Return the (x, y) coordinate for the center point of the cell that contains the specified text.  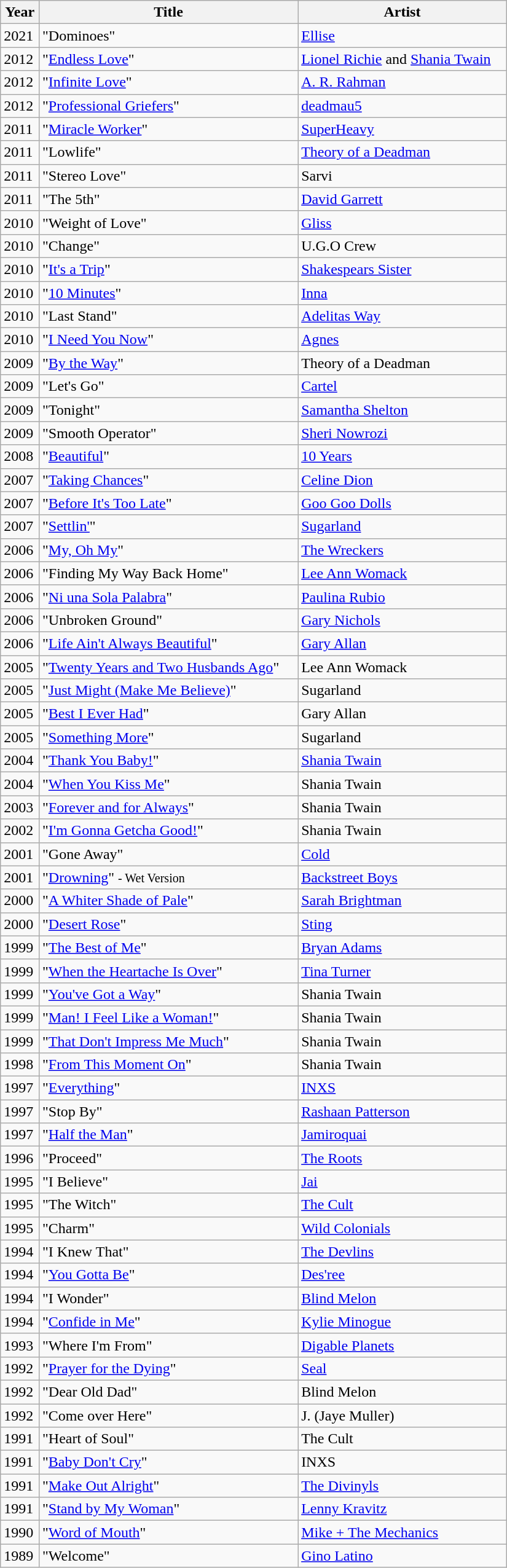
"Thank You Baby!" (168, 761)
"The Witch" (168, 1205)
"It's a Trip" (168, 269)
"I Knew That" (168, 1252)
Jamiroquai (403, 1135)
Title (168, 12)
"Unbroken Ground" (168, 620)
"Finding My Way Back Home" (168, 573)
"Stereo Love" (168, 176)
Jai (403, 1182)
"Man! I Feel Like a Woman!" (168, 1017)
"Dear Old Dad" (168, 1392)
"Tonight" (168, 410)
"Make Out Alright" (168, 1486)
Artist (403, 12)
2008 (20, 457)
Tina Turner (403, 971)
Lenny Kravitz (403, 1509)
"By the Way" (168, 363)
"Word of Mouth" (168, 1532)
Paulina Rubio (403, 597)
"Gone Away" (168, 854)
"When the Heartache Is Over" (168, 971)
Cartel (403, 386)
"Taking Chances" (168, 480)
"My, Oh My" (168, 550)
"Best I Ever Had" (168, 714)
Rashaan Patterson (403, 1111)
U.G.O Crew (403, 246)
"Welcome" (168, 1556)
"Change" (168, 246)
"Ni una Sola Palabra" (168, 597)
"I Wonder" (168, 1298)
"Endless Love" (168, 59)
"Heart of Soul" (168, 1439)
Digable Planets (403, 1345)
"Confide in Me" (168, 1322)
deadmau5 (403, 106)
2003 (20, 807)
"You've Got a Way" (168, 994)
Shakespears Sister (403, 269)
Mike + The Mechanics (403, 1532)
"Beautiful" (168, 457)
"Baby Don't Cry" (168, 1462)
Sarah Brightman (403, 901)
2002 (20, 831)
"Smooth Operator" (168, 433)
"That Don't Impress Me Much" (168, 1041)
"10 Minutes" (168, 293)
Agnes (403, 340)
Backstreet Boys (403, 877)
"I Believe" (168, 1182)
"Desert Rose" (168, 924)
"The 5th" (168, 199)
Cold (403, 854)
1989 (20, 1556)
Gary Nichols (403, 620)
Gliss (403, 222)
"Something More" (168, 737)
J. (Jaye Muller) (403, 1415)
"Come over Here" (168, 1415)
The Divinyls (403, 1486)
"From This Moment On" (168, 1065)
"Prayer for the Dying" (168, 1368)
"Last Stand" (168, 316)
"Stop By" (168, 1111)
Inna (403, 293)
Lionel Richie and Shania Twain (403, 59)
Year (20, 12)
10 Years (403, 457)
1990 (20, 1532)
The Devlins (403, 1252)
"Dominoes" (168, 36)
"Settlin'" (168, 527)
"Weight of Love" (168, 222)
Samantha Shelton (403, 410)
"I'm Gonna Getcha Good!" (168, 831)
SuperHeavy (403, 129)
"Everything" (168, 1088)
"You Gotta Be" (168, 1275)
"A Whiter Shade of Pale" (168, 901)
"Forever and for Always" (168, 807)
A. R. Rahman (403, 82)
Seal (403, 1368)
1998 (20, 1065)
"Miracle Worker" (168, 129)
"When You Kiss Me" (168, 784)
1996 (20, 1158)
Celine Dion (403, 480)
"Infinite Love" (168, 82)
The Wreckers (403, 550)
1993 (20, 1345)
"Twenty Years and Two Husbands Ago" (168, 667)
"Lowlife" (168, 152)
Gino Latino (403, 1556)
"Stand by My Woman" (168, 1509)
Goo Goo Dolls (403, 503)
Bryan Adams (403, 947)
"Drowning" - Wet Version (168, 877)
Des'ree (403, 1275)
"Half the Man" (168, 1135)
The Roots (403, 1158)
"Just Might (Make Me Believe)" (168, 691)
"I Need You Now" (168, 340)
"Professional Griefers" (168, 106)
David Garrett (403, 199)
Sarvi (403, 176)
"Let's Go" (168, 386)
"Before It's Too Late" (168, 503)
Adelitas Way (403, 316)
2021 (20, 36)
"Proceed" (168, 1158)
"Where I'm From" (168, 1345)
Sting (403, 924)
Sheri Nowrozi (403, 433)
"The Best of Me" (168, 947)
Ellise (403, 36)
"Life Ain't Always Beautiful" (168, 643)
"Charm" (168, 1228)
Wild Colonials (403, 1228)
Kylie Minogue (403, 1322)
